Return (X, Y) of the center of cell containing provided text 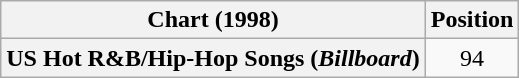
94 (472, 58)
Position (472, 20)
Chart (1998) (213, 20)
US Hot R&B/Hip-Hop Songs (Billboard) (213, 58)
